Return the [X, Y] coordinate for the center point of the cell that contains the specified text.  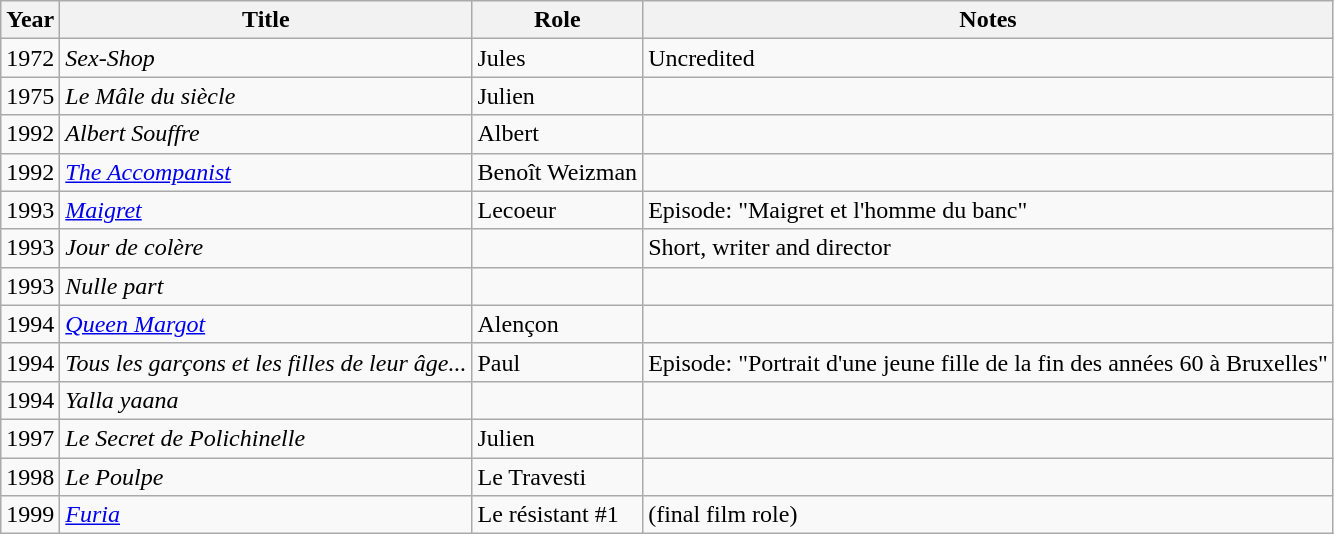
Role [558, 20]
Episode: "Portrait d'une jeune fille de la fin des années 60 à Bruxelles" [988, 362]
Title [266, 20]
Jules [558, 58]
Albert [558, 134]
Uncredited [988, 58]
Alençon [558, 324]
Paul [558, 362]
Benoît Weizman [558, 172]
Le Mâle du siècle [266, 96]
Nulle part [266, 286]
Furia [266, 515]
The Accompanist [266, 172]
1975 [30, 96]
Jour de colère [266, 248]
Le résistant #1 [558, 515]
1999 [30, 515]
Albert Souffre [266, 134]
1998 [30, 477]
Lecoeur [558, 210]
Notes [988, 20]
Yalla yaana [266, 400]
Short, writer and director [988, 248]
Le Secret de Polichinelle [266, 438]
1997 [30, 438]
(final film role) [988, 515]
Le Poulpe [266, 477]
Episode: "Maigret et l'homme du banc" [988, 210]
Tous les garçons et les filles de leur âge... [266, 362]
Le Travesti [558, 477]
Year [30, 20]
Sex-Shop [266, 58]
Maigret [266, 210]
1972 [30, 58]
Queen Margot [266, 324]
